Identify which cell holds the provided text, then report its [x, y] central coordinate. 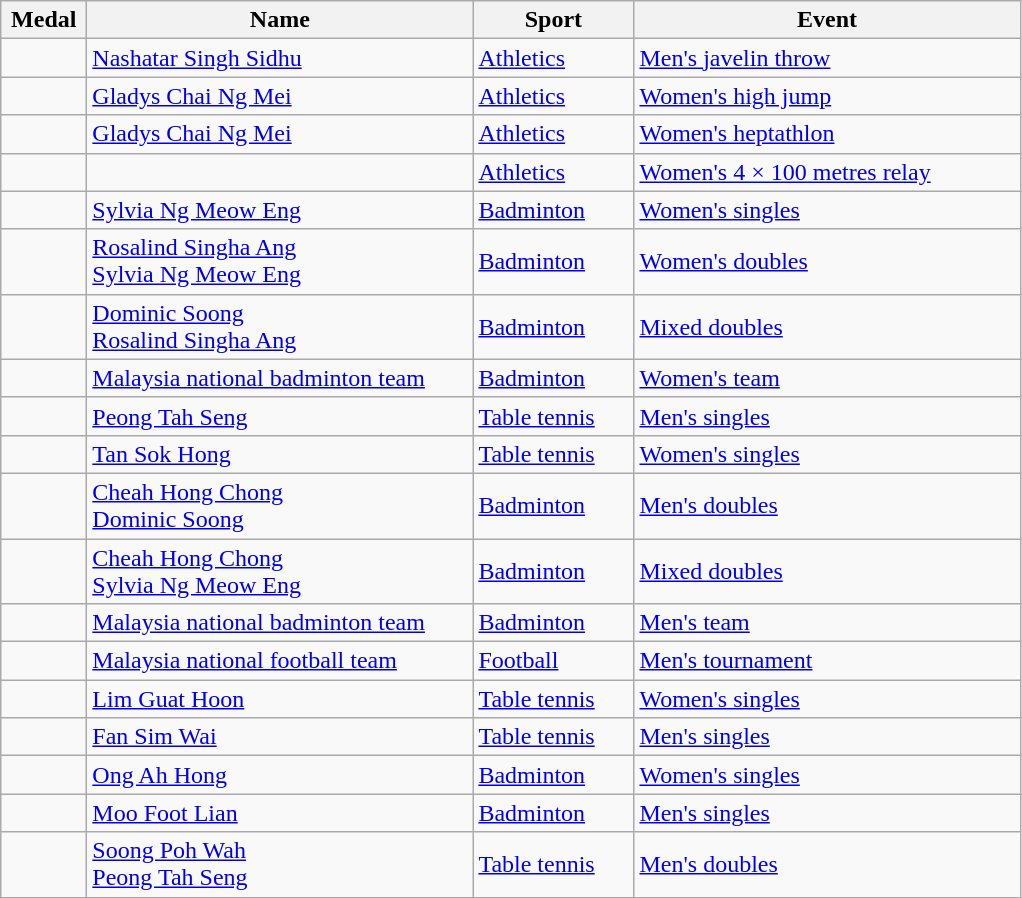
Men's team [827, 623]
Event [827, 20]
Women's high jump [827, 96]
Football [554, 661]
Ong Ah Hong [280, 775]
Tan Sok Hong [280, 454]
Women's 4 × 100 metres relay [827, 172]
Moo Foot Lian [280, 813]
Lim Guat Hoon [280, 699]
Nashatar Singh Sidhu [280, 58]
Dominic SoongRosalind Singha Ang [280, 326]
Peong Tah Seng [280, 416]
Malaysia national football team [280, 661]
Men's javelin throw [827, 58]
Name [280, 20]
Women's team [827, 378]
Women's heptathlon [827, 134]
Women's doubles [827, 262]
Soong Poh WahPeong Tah Seng [280, 864]
Sylvia Ng Meow Eng [280, 210]
Sport [554, 20]
Cheah Hong ChongSylvia Ng Meow Eng [280, 570]
Rosalind Singha AngSylvia Ng Meow Eng [280, 262]
Men's tournament [827, 661]
Medal [44, 20]
Fan Sim Wai [280, 737]
Cheah Hong ChongDominic Soong [280, 506]
